Output the (x, y) coordinate of the center of the cell containing the given text.  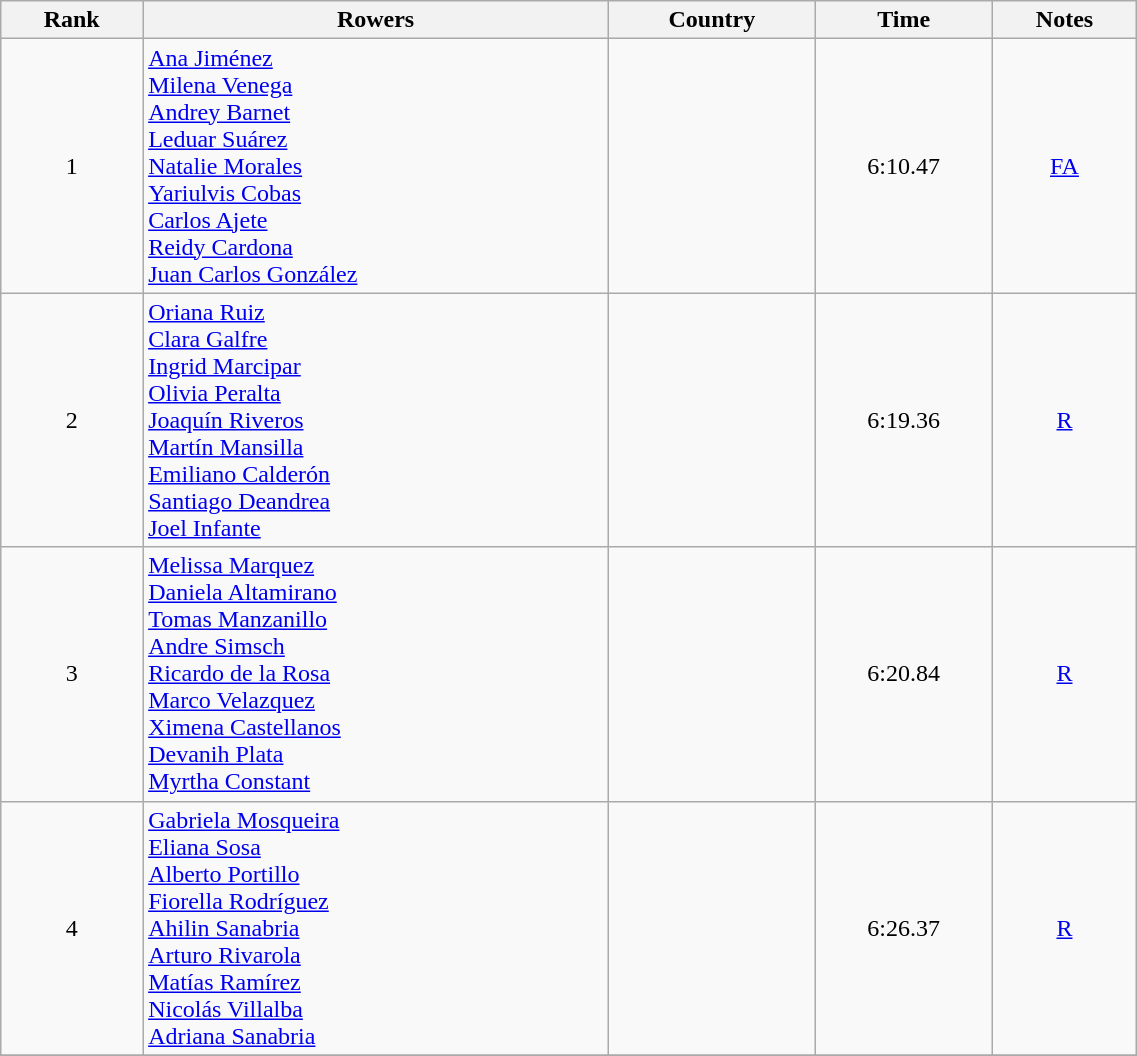
4 (72, 928)
Rank (72, 20)
FA (1064, 166)
6:10.47 (904, 166)
6:20.84 (904, 674)
6:26.37 (904, 928)
1 (72, 166)
3 (72, 674)
Notes (1064, 20)
Country (712, 20)
Ana JiménezMilena VenegaAndrey BarnetLeduar SuárezNatalie MoralesYariulvis CobasCarlos AjeteReidy CardonaJuan Carlos González (376, 166)
2 (72, 420)
Time (904, 20)
Gabriela MosqueiraEliana SosaAlberto PortilloFiorella RodríguezAhilin SanabriaArturo RivarolaMatías RamírezNicolás VillalbaAdriana Sanabria (376, 928)
6:19.36 (904, 420)
Oriana RuizClara GalfreIngrid MarciparOlivia PeraltaJoaquín RiverosMartín MansillaEmiliano CalderónSantiago DeandreaJoel Infante (376, 420)
Rowers (376, 20)
Melissa MarquezDaniela AltamiranoTomas ManzanilloAndre SimschRicardo de la RosaMarco VelazquezXimena CastellanosDevanih PlataMyrtha Constant (376, 674)
